Determine the [X, Y] coordinate at the center of the cell enclosing the given text.  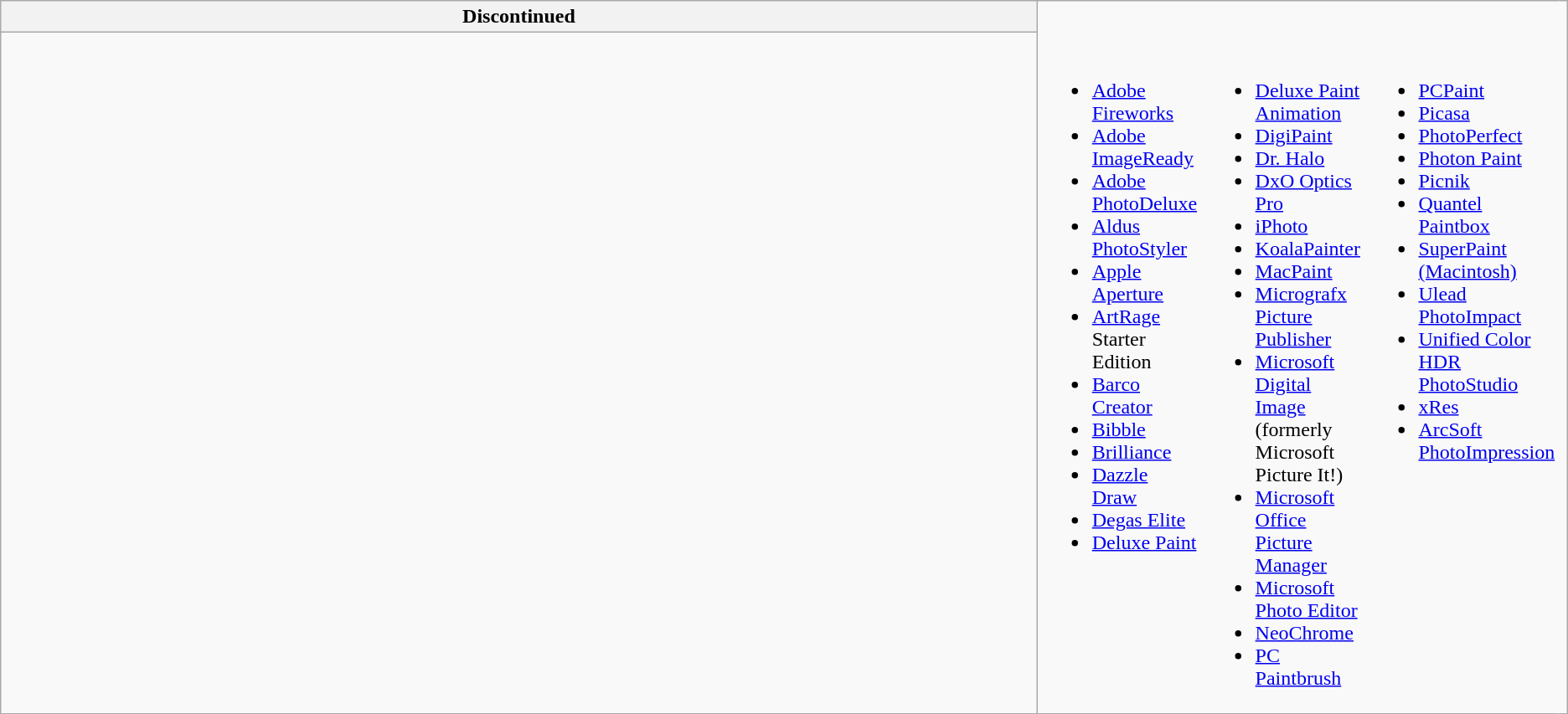
Discontinued [519, 17]
